Pinpoint the cell where the given text exists, returning its (x, y) midpoint coordinate. 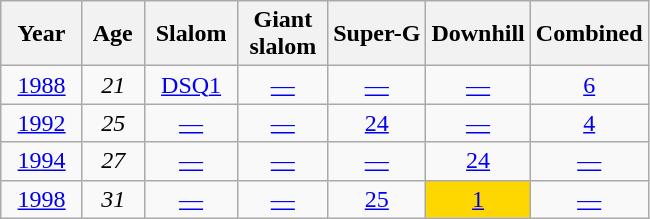
1992 (42, 123)
Age (113, 34)
1998 (42, 199)
DSQ1 (191, 85)
Super-G (377, 34)
1 (478, 199)
31 (113, 199)
Year (42, 34)
1994 (42, 161)
Giant slalom (283, 34)
1988 (42, 85)
4 (589, 123)
21 (113, 85)
Downhill (478, 34)
Combined (589, 34)
6 (589, 85)
27 (113, 161)
Slalom (191, 34)
